Return the (X, Y) coordinate for the center point of the cell that contains the specified text.  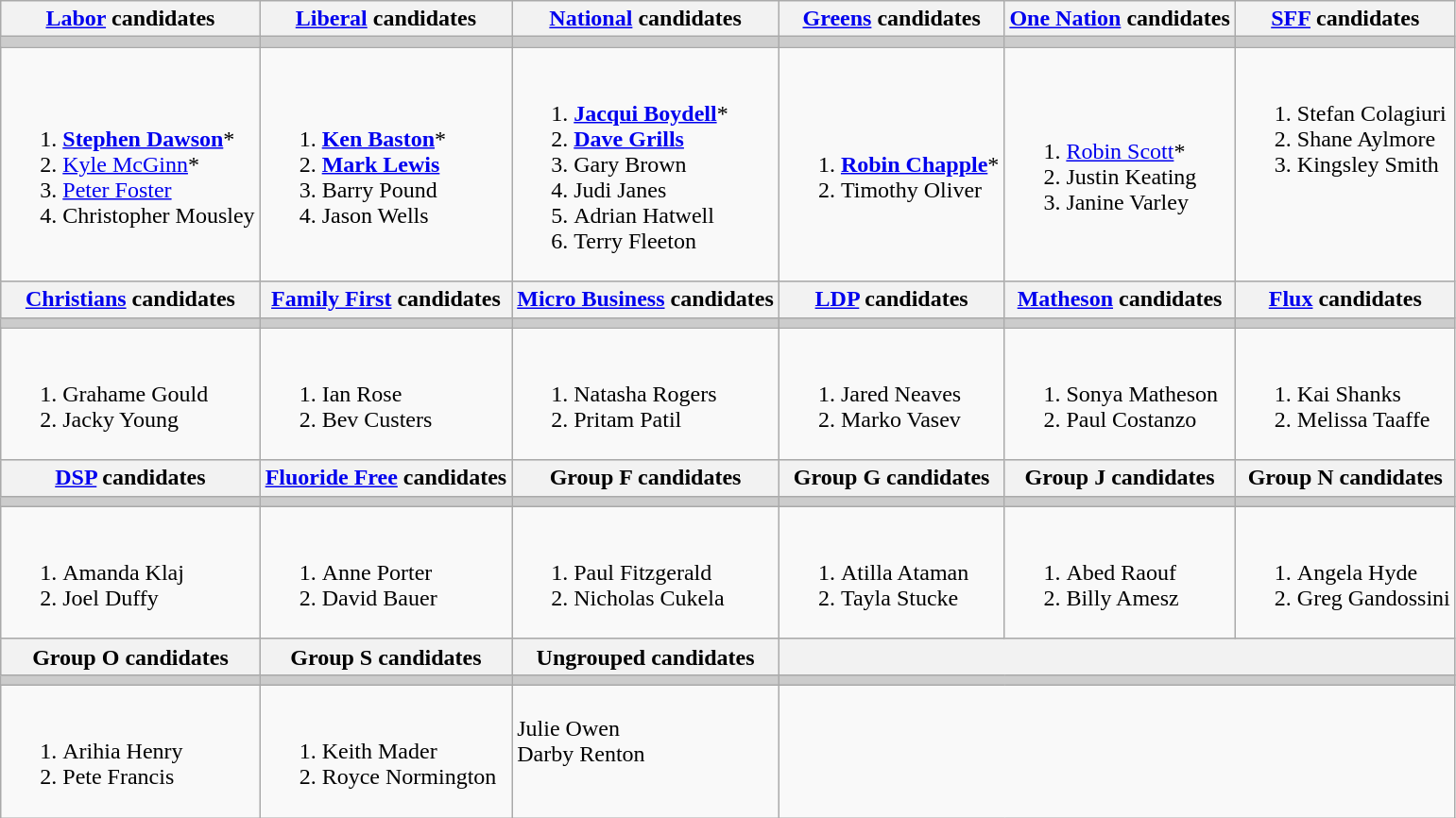
Christians candidates (130, 299)
Fluoride Free candidates (385, 478)
Group J candidates (1120, 478)
Ian RoseBev Custers (385, 394)
Labor candidates (130, 19)
Group G candidates (891, 478)
Paul FitzgeraldNicholas Cukela (646, 572)
Atilla AtamanTayla Stucke (891, 572)
Jacqui Boydell*Dave GrillsGary BrownJudi JanesAdrian HatwellTerry Fleeton (646, 164)
Natasha RogersPritam Patil (646, 394)
Keith MaderRoyce Normington (385, 751)
Flux candidates (1345, 299)
One Nation candidates (1120, 19)
Micro Business candidates (646, 299)
Robin Scott*Justin KeatingJanine Varley (1120, 164)
Angela HydeGreg Gandossini (1345, 572)
Julie Owen Darby Renton (646, 751)
LDP candidates (891, 299)
Ken Baston*Mark LewisBarry PoundJason Wells (385, 164)
Ungrouped candidates (646, 656)
Kai ShanksMelissa Taaffe (1345, 394)
Stefan ColagiuriShane AylmoreKingsley Smith (1345, 164)
Liberal candidates (385, 19)
Jared NeavesMarko Vasev (891, 394)
Group S candidates (385, 656)
Family First candidates (385, 299)
National candidates (646, 19)
Greens candidates (891, 19)
SFF candidates (1345, 19)
Stephen Dawson*Kyle McGinn*Peter FosterChristopher Mousley (130, 164)
Grahame GouldJacky Young (130, 394)
DSP candidates (130, 478)
Anne PorterDavid Bauer (385, 572)
Abed RaoufBilly Amesz (1120, 572)
Amanda KlajJoel Duffy (130, 572)
Matheson candidates (1120, 299)
Robin Chapple*Timothy Oliver (891, 164)
Arihia HenryPete Francis (130, 751)
Group F candidates (646, 478)
Sonya MathesonPaul Costanzo (1120, 394)
Group N candidates (1345, 478)
Group O candidates (130, 656)
